Locate the cell with the specified text and output its (x, y) center coordinate. 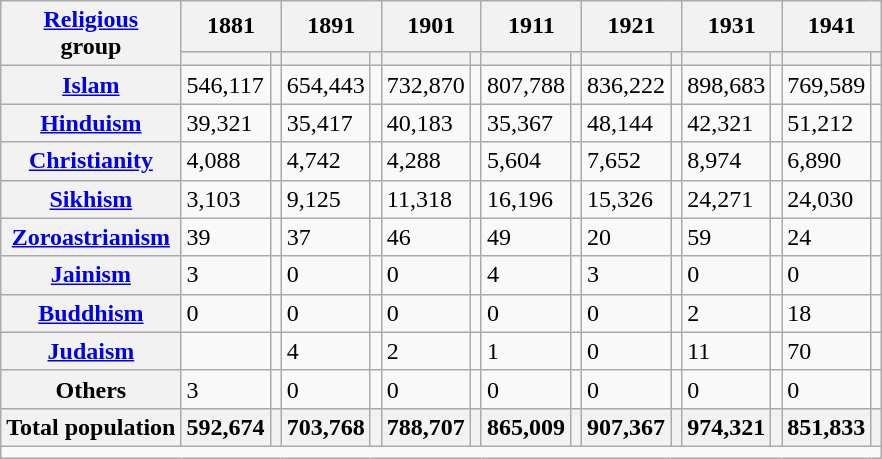
20 (626, 237)
37 (326, 237)
865,009 (526, 427)
Christianity (91, 161)
11,318 (426, 199)
851,833 (826, 427)
Zoroastrianism (91, 237)
24,271 (726, 199)
3,103 (226, 199)
Others (91, 389)
39 (226, 237)
40,183 (426, 123)
592,674 (226, 427)
15,326 (626, 199)
807,788 (526, 85)
907,367 (626, 427)
35,367 (526, 123)
1901 (431, 26)
788,707 (426, 427)
Religiousgroup (91, 34)
1891 (331, 26)
8,974 (726, 161)
24,030 (826, 199)
4,742 (326, 161)
703,768 (326, 427)
974,321 (726, 427)
1931 (732, 26)
836,222 (626, 85)
1 (526, 351)
39,321 (226, 123)
46 (426, 237)
35,417 (326, 123)
18 (826, 313)
Total population (91, 427)
1911 (531, 26)
Sikhism (91, 199)
42,321 (726, 123)
48,144 (626, 123)
24 (826, 237)
51,212 (826, 123)
6,890 (826, 161)
49 (526, 237)
16,196 (526, 199)
7,652 (626, 161)
4,288 (426, 161)
1881 (231, 26)
769,589 (826, 85)
546,117 (226, 85)
9,125 (326, 199)
4,088 (226, 161)
Judaism (91, 351)
732,870 (426, 85)
898,683 (726, 85)
1921 (632, 26)
Islam (91, 85)
Buddhism (91, 313)
1941 (832, 26)
Jainism (91, 275)
70 (826, 351)
654,443 (326, 85)
11 (726, 351)
Hinduism (91, 123)
59 (726, 237)
5,604 (526, 161)
